Return the [X, Y] coordinate for the center point of the cell that contains the specified text.  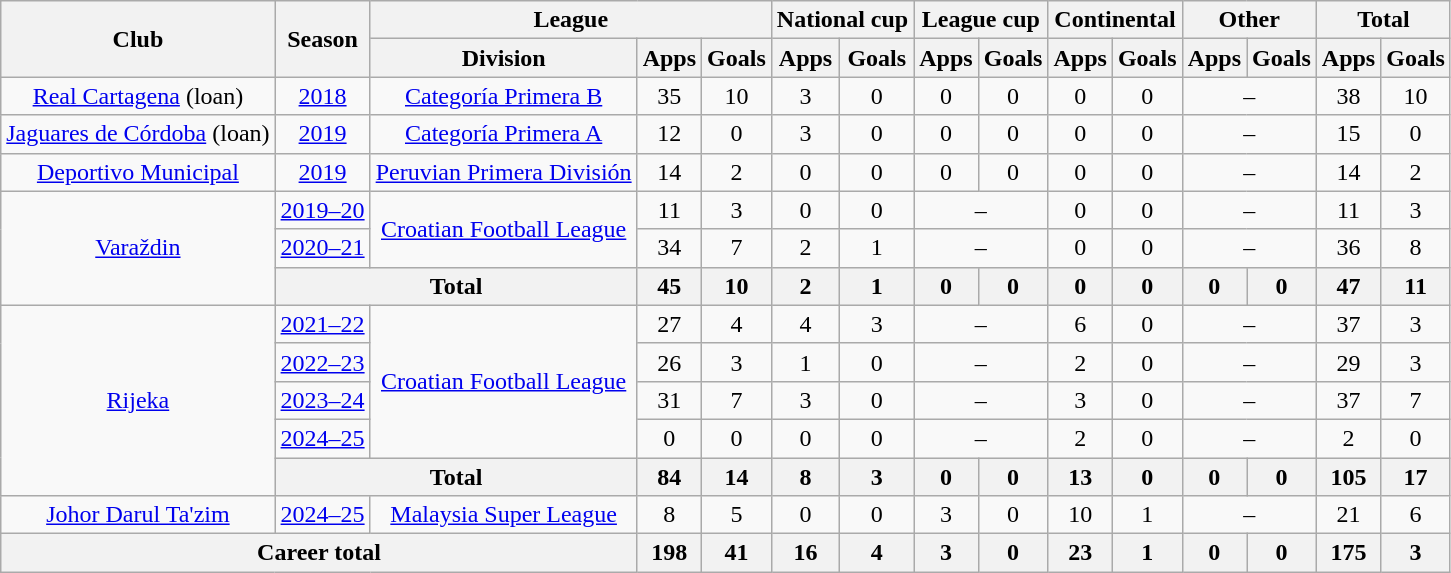
15 [1348, 134]
12 [669, 134]
Real Cartagena (loan) [138, 96]
31 [669, 400]
League cup [981, 20]
National cup [842, 20]
5 [737, 515]
League [570, 20]
27 [669, 324]
2023–24 [322, 400]
Club [138, 39]
2018 [322, 96]
17 [1416, 477]
23 [1080, 553]
2022–23 [322, 362]
Division [504, 58]
47 [1348, 286]
16 [805, 553]
Peruvian Primera División [504, 172]
175 [1348, 553]
84 [669, 477]
Malaysia Super League [504, 515]
Other [1249, 20]
Jaguares de Córdoba (loan) [138, 134]
35 [669, 96]
Rijeka [138, 400]
26 [669, 362]
105 [1348, 477]
Deportivo Municipal [138, 172]
2020–21 [322, 248]
29 [1348, 362]
13 [1080, 477]
Season [322, 39]
34 [669, 248]
21 [1348, 515]
Johor Darul Ta'zim [138, 515]
45 [669, 286]
Categoría Primera A [504, 134]
36 [1348, 248]
Categoría Primera B [504, 96]
41 [737, 553]
Continental [1115, 20]
Career total [319, 553]
Varaždin [138, 248]
2021–22 [322, 324]
38 [1348, 96]
198 [669, 553]
2019–20 [322, 210]
